Find where the given text appears and provide that cell's center as (x, y) coordinate. 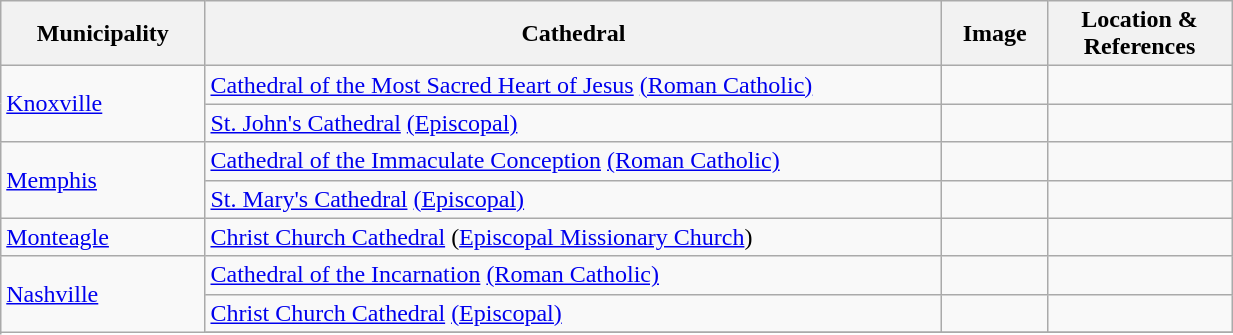
Cathedral of the Incarnation (Roman Catholic) (574, 275)
Christ Church Cathedral (Episcopal Missionary Church) (574, 237)
Christ Church Cathedral (Episcopal) (574, 313)
Nashville (103, 294)
Monteagle (103, 237)
Location & References (1139, 34)
St. Mary's Cathedral (Episcopal) (574, 199)
St. John's Cathedral (Episcopal) (574, 123)
Image (995, 34)
Knoxville (103, 104)
Cathedral (574, 34)
Cathedral of the Immaculate Conception (Roman Catholic) (574, 161)
Memphis (103, 180)
Cathedral of the Most Sacred Heart of Jesus (Roman Catholic) (574, 85)
Municipality (103, 34)
